For the text-containing cell, return its midpoint in [X, Y] coordinate format. 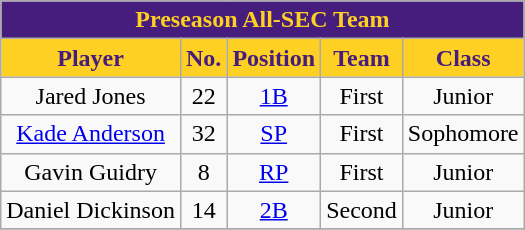
Second [362, 210]
No. [203, 58]
Gavin Guidry [91, 172]
22 [203, 96]
1B [274, 96]
8 [203, 172]
Kade Anderson [91, 134]
Player [91, 58]
Position [274, 58]
14 [203, 210]
32 [203, 134]
Jared Jones [91, 96]
Class [463, 58]
Sophomore [463, 134]
2B [274, 210]
SP [274, 134]
Preseason All-SEC Team [262, 20]
Daniel Dickinson [91, 210]
Team [362, 58]
RP [274, 172]
